From the cell containing the given text, extract its center point as (x, y) coordinate. 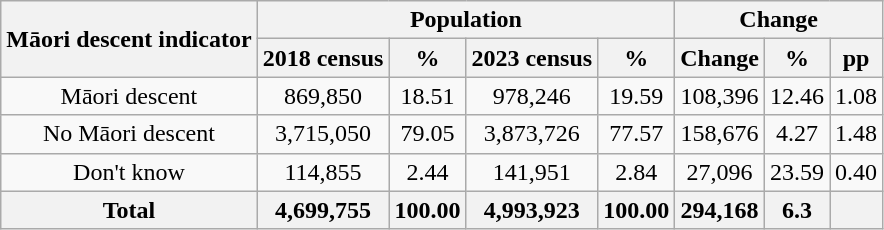
27,096 (720, 172)
Māori descent indicator (129, 39)
3,715,050 (323, 134)
2023 census (532, 58)
4,699,755 (323, 210)
4.27 (796, 134)
2018 census (323, 58)
114,855 (323, 172)
869,850 (323, 96)
19.59 (636, 96)
23.59 (796, 172)
Population (466, 20)
12.46 (796, 96)
Total (129, 210)
1.48 (856, 134)
6.3 (796, 210)
Don't know (129, 172)
77.57 (636, 134)
978,246 (532, 96)
108,396 (720, 96)
No Māori descent (129, 134)
2.44 (428, 172)
141,951 (532, 172)
pp (856, 58)
18.51 (428, 96)
Māori descent (129, 96)
1.08 (856, 96)
158,676 (720, 134)
0.40 (856, 172)
79.05 (428, 134)
294,168 (720, 210)
4,993,923 (532, 210)
2.84 (636, 172)
3,873,726 (532, 134)
